Output the (x, y) coordinate of the center of the cell containing the given text.  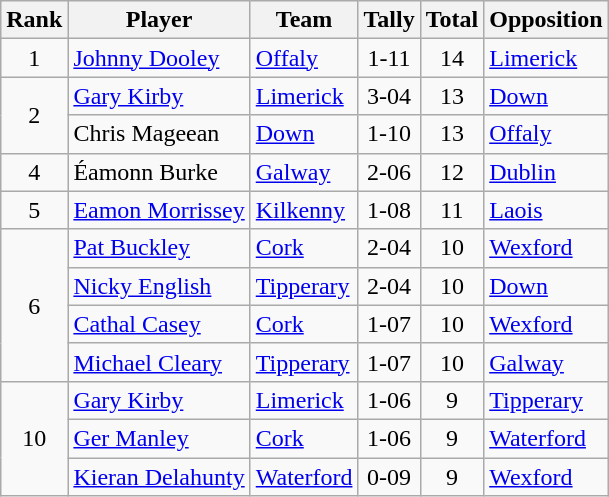
1-11 (389, 58)
6 (34, 305)
Team (304, 20)
1 (34, 58)
3-04 (389, 96)
Dublin (546, 172)
Kieran Delahunty (159, 477)
Laois (546, 210)
2 (34, 115)
Player (159, 20)
0-09 (389, 477)
1-10 (389, 134)
Ger Manley (159, 438)
Éamonn Burke (159, 172)
Opposition (546, 20)
Rank (34, 20)
Nicky English (159, 286)
Johnny Dooley (159, 58)
11 (452, 210)
14 (452, 58)
Eamon Morrissey (159, 210)
Pat Buckley (159, 248)
Kilkenny (304, 210)
12 (452, 172)
4 (34, 172)
5 (34, 210)
1-08 (389, 210)
Total (452, 20)
Chris Mageean (159, 134)
Cathal Casey (159, 324)
Tally (389, 20)
2-06 (389, 172)
Michael Cleary (159, 362)
